Locate the cell with the specified text and output its (x, y) center coordinate. 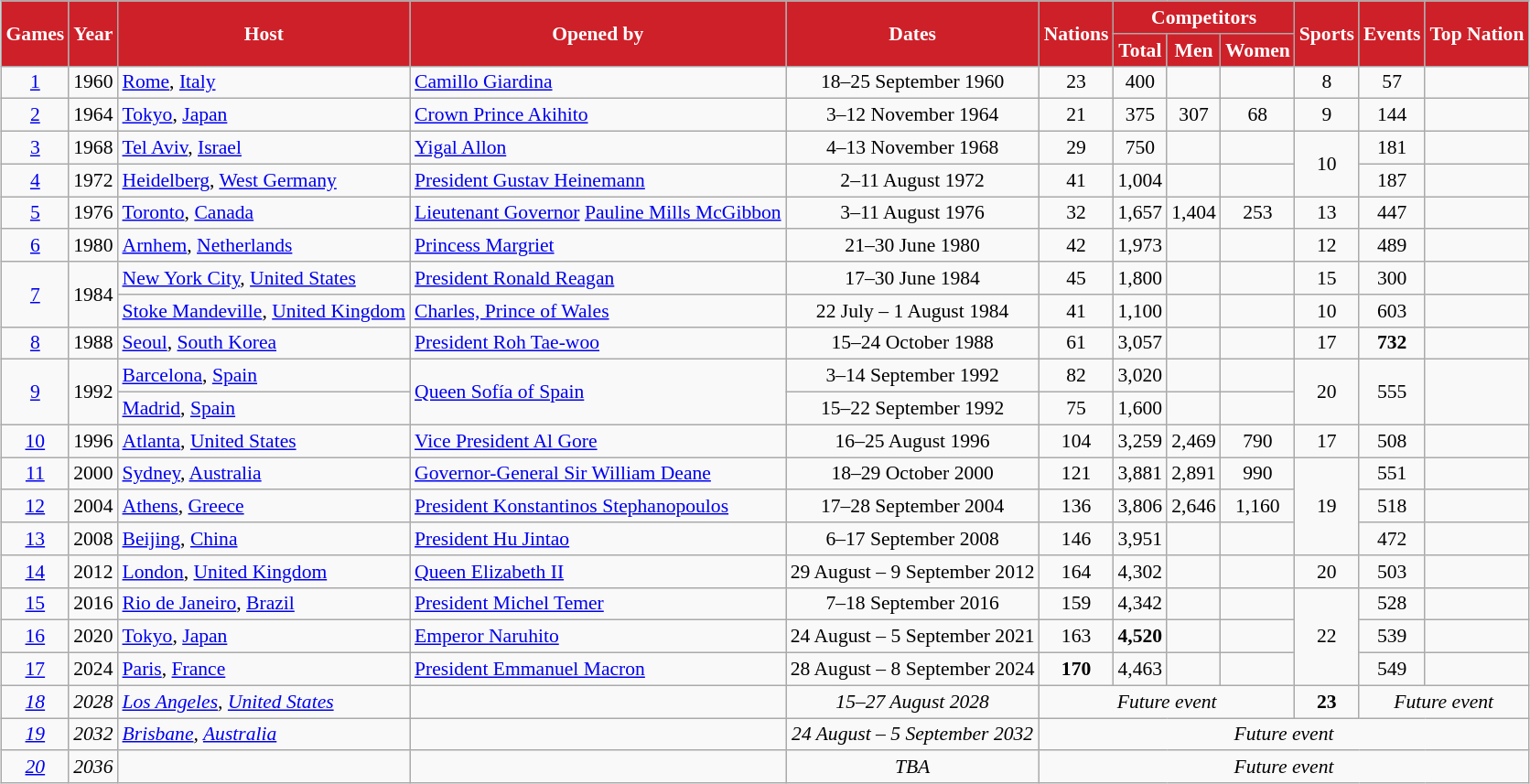
121 (1076, 474)
555 (1392, 392)
2024 (93, 670)
447 (1392, 213)
1,100 (1140, 311)
Men (1193, 50)
146 (1076, 539)
Camillo Giardina (598, 82)
Tel Aviv, Israel (264, 148)
1984 (93, 295)
Brisbane, Australia (264, 735)
1,404 (1193, 213)
4,302 (1140, 572)
1964 (93, 115)
18–25 September 1960 (913, 82)
24 August – 5 September 2032 (913, 735)
President Ronald Reagan (598, 278)
4–13 November 1968 (913, 148)
President Gustav Heinemann (598, 180)
President Konstantinos Stephanopoulos (598, 507)
17–28 September 2004 (913, 507)
Opened by (598, 33)
136 (1076, 507)
Top Nation (1477, 33)
Governor-General Sir William Deane (598, 474)
3–11 August 1976 (913, 213)
1980 (93, 246)
503 (1392, 572)
732 (1392, 343)
Crown Prince Akihito (598, 115)
1,800 (1140, 278)
Year (93, 33)
82 (1076, 376)
300 (1392, 278)
2036 (93, 768)
472 (1392, 539)
4,520 (1140, 637)
President Michel Temer (598, 604)
Emperor Naruhito (598, 637)
3,951 (1140, 539)
790 (1257, 441)
Rio de Janeiro, Brazil (264, 604)
3,057 (1140, 343)
Paris, France (264, 670)
551 (1392, 474)
15–27 August 2028 (913, 702)
144 (1392, 115)
3,806 (1140, 507)
Women (1257, 50)
307 (1193, 115)
22 (1327, 637)
2000 (93, 474)
375 (1140, 115)
508 (1392, 441)
15–22 September 1992 (913, 409)
Sydney, Australia (264, 474)
400 (1140, 82)
Competitors (1203, 17)
16 (36, 637)
Games (36, 33)
3–14 September 1992 (913, 376)
42 (1076, 246)
1988 (93, 343)
539 (1392, 637)
1,600 (1140, 409)
Sports (1327, 33)
68 (1257, 115)
28 August – 8 September 2024 (913, 670)
164 (1076, 572)
Madrid, Spain (264, 409)
Seoul, South Korea (264, 343)
170 (1076, 670)
2012 (93, 572)
14 (36, 572)
3 (36, 148)
Dates (913, 33)
Yigal Allon (598, 148)
61 (1076, 343)
489 (1392, 246)
TBA (913, 768)
President Hu Jintao (598, 539)
45 (1076, 278)
2028 (93, 702)
Stoke Mandeville, United Kingdom (264, 311)
Rome, Italy (264, 82)
President Roh Tae-woo (598, 343)
21 (1076, 115)
Los Angeles, United States (264, 702)
75 (1076, 409)
2,469 (1193, 441)
Lieutenant Governor Pauline Mills McGibbon (598, 213)
1996 (93, 441)
6–17 September 2008 (913, 539)
1992 (93, 392)
2 (36, 115)
President Emmanuel Macron (598, 670)
1 (36, 82)
London, United Kingdom (264, 572)
2020 (93, 637)
6 (36, 246)
528 (1392, 604)
18 (36, 702)
159 (1076, 604)
5 (36, 213)
549 (1392, 670)
24 August – 5 September 2021 (913, 637)
Queen Sofía of Spain (598, 392)
Vice President Al Gore (598, 441)
Barcelona, Spain (264, 376)
3,259 (1140, 441)
1960 (93, 82)
3–12 November 1964 (913, 115)
1968 (93, 148)
1976 (93, 213)
3,881 (1140, 474)
Arnhem, Netherlands (264, 246)
1,160 (1257, 507)
181 (1392, 148)
7 (36, 295)
2016 (93, 604)
2–11 August 1972 (913, 180)
57 (1392, 82)
32 (1076, 213)
Host (264, 33)
Events (1392, 33)
1972 (93, 180)
163 (1076, 637)
187 (1392, 180)
21–30 June 1980 (913, 246)
2032 (93, 735)
603 (1392, 311)
29 August – 9 September 2012 (913, 572)
104 (1076, 441)
New York City, United States (264, 278)
750 (1140, 148)
22 July – 1 August 1984 (913, 311)
4,463 (1140, 670)
3,020 (1140, 376)
Toronto, Canada (264, 213)
15–24 October 1988 (913, 343)
1,657 (1140, 213)
Atlanta, United States (264, 441)
518 (1392, 507)
Total (1140, 50)
990 (1257, 474)
16–25 August 1996 (913, 441)
4 (36, 180)
253 (1257, 213)
2008 (93, 539)
17–30 June 1984 (913, 278)
2,891 (1193, 474)
18–29 October 2000 (913, 474)
Athens, Greece (264, 507)
Princess Margriet (598, 246)
Charles, Prince of Wales (598, 311)
Queen Elizabeth II (598, 572)
1,004 (1140, 180)
1,973 (1140, 246)
Nations (1076, 33)
7–18 September 2016 (913, 604)
29 (1076, 148)
Beijing, China (264, 539)
2,646 (1193, 507)
2004 (93, 507)
Heidelberg, West Germany (264, 180)
11 (36, 474)
4,342 (1140, 604)
